Capture the cell that displays the provided text and extract its (X, Y) central coordinate. 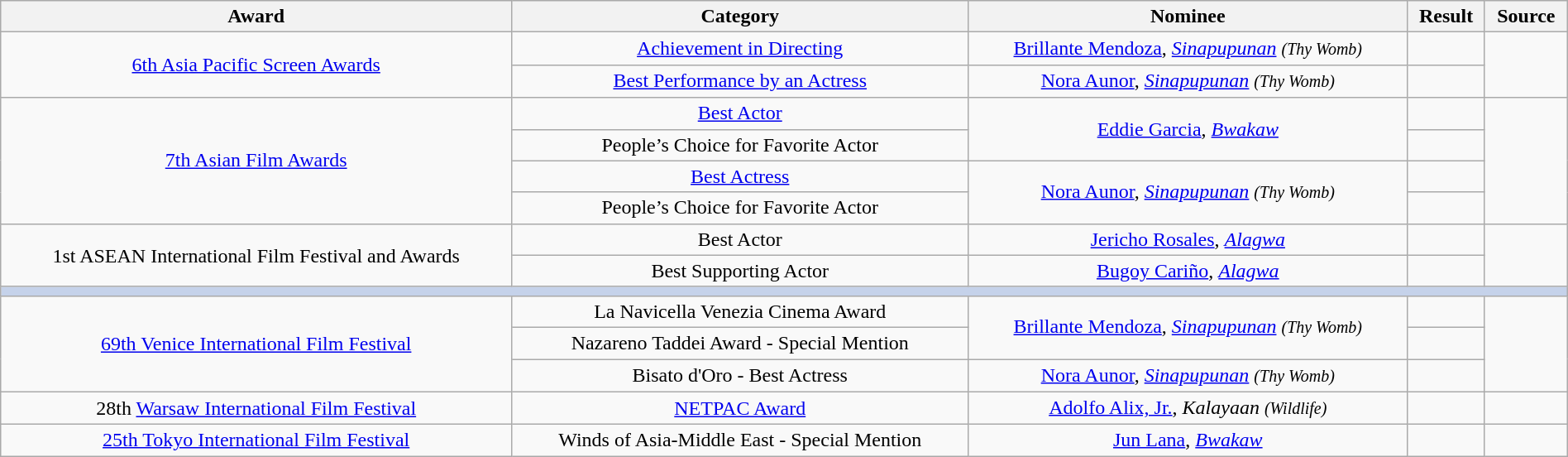
Best Actress (740, 176)
7th Asian Film Awards (256, 161)
Category (740, 17)
1st ASEAN International Film Festival and Awards (256, 255)
Source (1526, 17)
Nazareno Taddei Award - Special Mention (740, 343)
Bisato d'Oro - Best Actress (740, 376)
Winds of Asia-Middle East - Special Mention (740, 440)
Adolfo Alix, Jr., Kalayaan (Wildlife) (1188, 408)
Best Performance by an Actress (740, 81)
Result (1446, 17)
Jericho Rosales, Alagwa (1188, 239)
28th Warsaw International Film Festival (256, 408)
25th Tokyo International Film Festival (256, 440)
Eddie Garcia, Bwakaw (1188, 129)
6th Asia Pacific Screen Awards (256, 65)
69th Venice International Film Festival (256, 344)
La Navicella Venezia Cinema Award (740, 311)
NETPAC Award (740, 408)
Bugoy Cariño, Alagwa (1188, 271)
Best Supporting Actor (740, 271)
Achievement in Directing (740, 49)
Jun Lana, Bwakaw (1188, 440)
Nominee (1188, 17)
Award (256, 17)
